Find where the given text appears and provide that cell's center as [X, Y] coordinate. 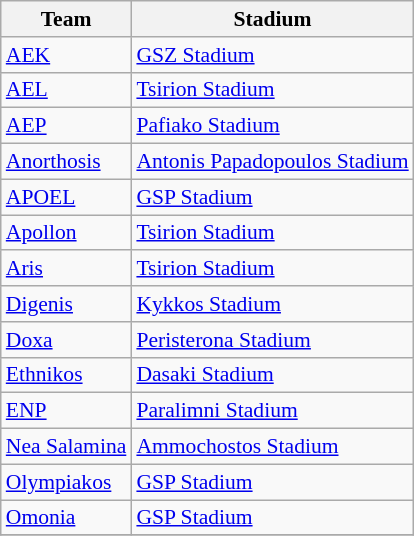
Paralimni Stadium [272, 411]
Omonia [66, 518]
Antonis Papadopoulos Stadium [272, 162]
Kykkos Stadium [272, 304]
Ethnikos [66, 375]
Peristerona Stadium [272, 340]
Olympiakos [66, 482]
APOEL [66, 197]
Stadium [272, 19]
Anorthosis [66, 162]
Digenis [66, 304]
Pafiako Stadium [272, 126]
AEL [66, 90]
AEP [66, 126]
Apollon [66, 233]
Team [66, 19]
Aris [66, 269]
Dasaki Stadium [272, 375]
GSZ Stadium [272, 55]
ENP [66, 411]
AEK [66, 55]
Ammochostos Stadium [272, 447]
Nea Salamina [66, 447]
Doxa [66, 340]
